Provide the (x, y) coordinate of the cell's center where the given text is located.  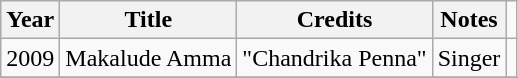
Year (30, 20)
Notes (469, 20)
"Chandrika Penna" (334, 58)
Makalude Amma (148, 58)
2009 (30, 58)
Credits (334, 20)
Title (148, 20)
Singer (469, 58)
